Detect which cell encompasses the target text, then output its (X, Y) center coordinate. 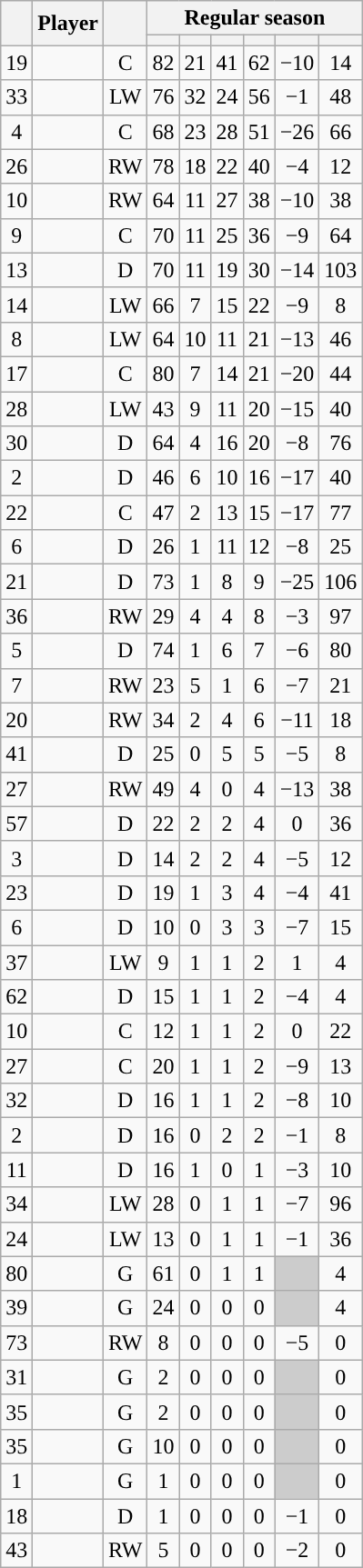
57 (16, 824)
47 (164, 513)
−2 (297, 1551)
77 (340, 513)
39 (16, 1308)
74 (164, 651)
44 (340, 374)
−15 (297, 408)
51 (258, 132)
49 (164, 789)
78 (164, 166)
97 (340, 616)
33 (16, 97)
56 (258, 97)
Regular season (255, 18)
61 (164, 1273)
−14 (297, 270)
37 (16, 963)
−25 (297, 582)
Player (68, 24)
68 (164, 132)
29 (164, 616)
−11 (297, 720)
96 (340, 1204)
−20 (297, 374)
17 (16, 374)
106 (340, 582)
103 (340, 270)
−6 (297, 651)
−26 (297, 132)
48 (340, 97)
31 (16, 1377)
82 (164, 63)
